Capture the cell that displays the provided text and extract its (x, y) central coordinate. 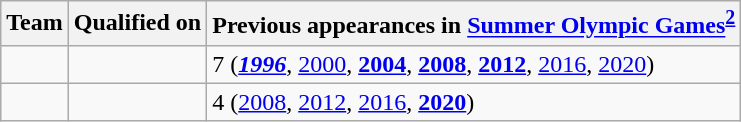
7 (1996, 2000, 2004, 2008, 2012, 2016, 2020) (474, 64)
4 (2008, 2012, 2016, 2020) (474, 102)
Previous appearances in Summer Olympic Games2 (474, 24)
Qualified on (137, 24)
Team (35, 24)
